Capture the cell that displays the provided text and extract its (x, y) central coordinate. 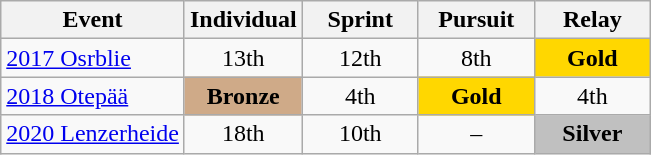
2017 Osrblie (93, 58)
2018 Otepää (93, 96)
Pursuit (476, 20)
18th (243, 134)
2020 Lenzerheide (93, 134)
Silver (592, 134)
Sprint (360, 20)
8th (476, 58)
Individual (243, 20)
Bronze (243, 96)
12th (360, 58)
– (476, 134)
Event (93, 20)
13th (243, 58)
Relay (592, 20)
10th (360, 134)
